Search for the cell housing the specified text and yield its [X, Y] center coordinate. 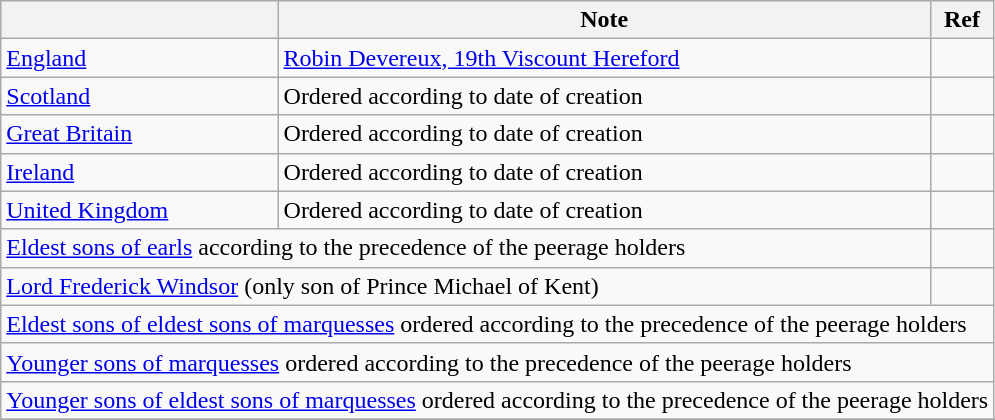
Younger sons of eldest sons of marquesses ordered according to the precedence of the peerage holders [498, 400]
Robin Devereux, 19th Viscount Hereford [604, 58]
England [140, 58]
Ireland [140, 172]
Eldest sons of eldest sons of marquesses ordered according to the precedence of the peerage holders [498, 324]
Eldest sons of earls according to the precedence of the peerage holders [466, 248]
Scotland [140, 96]
Great Britain [140, 134]
Lord Frederick Windsor (only son of Prince Michael of Kent) [466, 286]
Ref [962, 20]
Note [604, 20]
United Kingdom [140, 210]
Younger sons of marquesses ordered according to the precedence of the peerage holders [498, 362]
